Return the [X, Y] coordinate for the center point of the cell that contains the specified text.  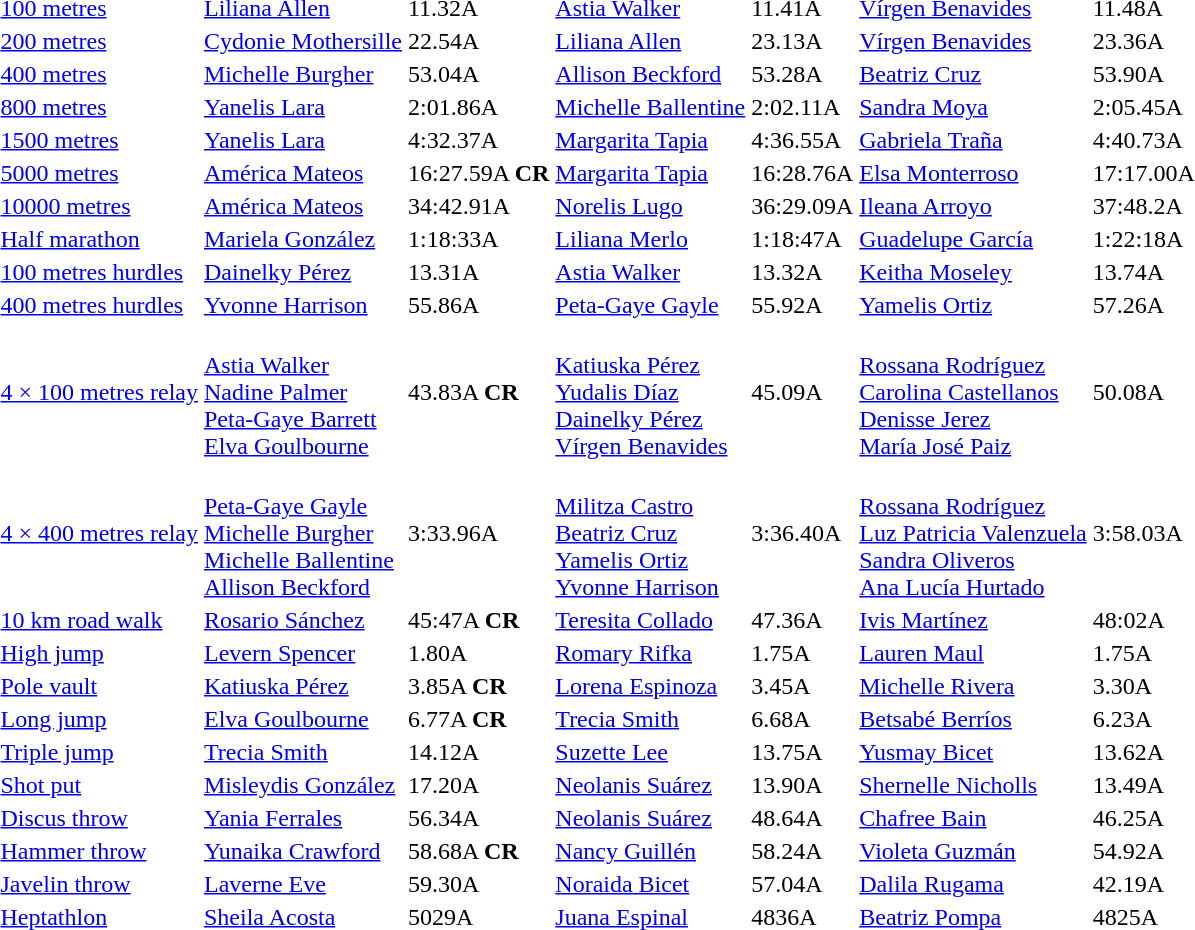
Yvonne Harrison [302, 305]
13.75A [802, 752]
17.20A [478, 785]
Teresita Collado [650, 620]
Gabriela Traña [973, 140]
Shernelle Nicholls [973, 785]
Ileana Arroyo [973, 206]
Michelle Burgher [302, 74]
Militza CastroBeatriz CruzYamelis OrtizYvonne Harrison [650, 533]
Elva Goulbourne [302, 719]
Violeta Guzmán [973, 851]
14.12A [478, 752]
6.68A [802, 719]
Astia Walker [650, 272]
13.32A [802, 272]
Vírgen Benavides [973, 41]
Michelle Ballentine [650, 107]
1:18:47A [802, 239]
Dainelky Pérez [302, 272]
6.77A CR [478, 719]
1.75A [802, 653]
Peta-Gaye GayleMichelle BurgherMichelle BallentineAllison Beckford [302, 533]
Astia WalkerNadine PalmerPeta-Gaye BarrettElva Goulbourne [302, 392]
43.83A CR [478, 392]
3:33.96A [478, 533]
16:27.59A CR [478, 173]
1.80A [478, 653]
36:29.09A [802, 206]
Elsa Monterroso [973, 173]
Romary Rifka [650, 653]
23.13A [802, 41]
Lauren Maul [973, 653]
55.86A [478, 305]
Rosario Sánchez [302, 620]
Liliana Allen [650, 41]
56.34A [478, 818]
34:42.91A [478, 206]
Liliana Merlo [650, 239]
4:36.55A [802, 140]
48.64A [802, 818]
58.24A [802, 851]
3.85A CR [478, 686]
Nancy Guillén [650, 851]
Misleydis González [302, 785]
Yania Ferrales [302, 818]
16:28.76A [802, 173]
Betsabé Berríos [973, 719]
Keitha Moseley [973, 272]
45.09A [802, 392]
58.68A CR [478, 851]
Katiuska Pérez [302, 686]
2:02.11A [802, 107]
13.90A [802, 785]
1:18:33A [478, 239]
Katiuska PérezYudalis DíazDainelky PérezVírgen Benavides [650, 392]
Cydonie Mothersille [302, 41]
Levern Spencer [302, 653]
3.45A [802, 686]
Suzette Lee [650, 752]
3:36.40A [802, 533]
Norelis Lugo [650, 206]
57.04A [802, 884]
Beatriz Cruz [973, 74]
45:47A CR [478, 620]
Dalila Rugama [973, 884]
Guadelupe García [973, 239]
Rossana RodríguezLuz Patricia ValenzuelaSandra OliverosAna Lucía Hurtado [973, 533]
Rossana RodríguezCarolina CastellanosDenisse JerezMaría José Paiz [973, 392]
55.92A [802, 305]
Yusmay Bicet [973, 752]
Allison Beckford [650, 74]
4:32.37A [478, 140]
53.28A [802, 74]
47.36A [802, 620]
Chafree Bain [973, 818]
22.54A [478, 41]
Sandra Moya [973, 107]
Yamelis Ortiz [973, 305]
53.04A [478, 74]
Lorena Espinoza [650, 686]
2:01.86A [478, 107]
Peta-Gaye Gayle [650, 305]
59.30A [478, 884]
Noraida Bicet [650, 884]
13.31A [478, 272]
Mariela González [302, 239]
Michelle Rivera [973, 686]
Ivis Martínez [973, 620]
Yunaika Crawford [302, 851]
Laverne Eve [302, 884]
